Output the [X, Y] coordinate of the center of the cell containing the given text.  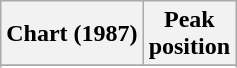
Chart (1987) [72, 34]
Peak position [189, 34]
